Return (x, y) of the center of cell containing provided text 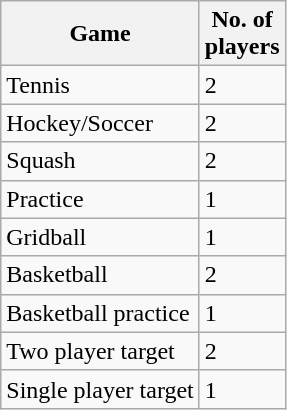
Gridball (100, 237)
Game (100, 34)
Basketball (100, 275)
Single player target (100, 389)
No. ofplayers (242, 34)
Squash (100, 161)
Tennis (100, 85)
Hockey/Soccer (100, 123)
Two player target (100, 351)
Basketball practice (100, 313)
Practice (100, 199)
